Extract the [X, Y] coordinate from the center of the cell holding the provided text.  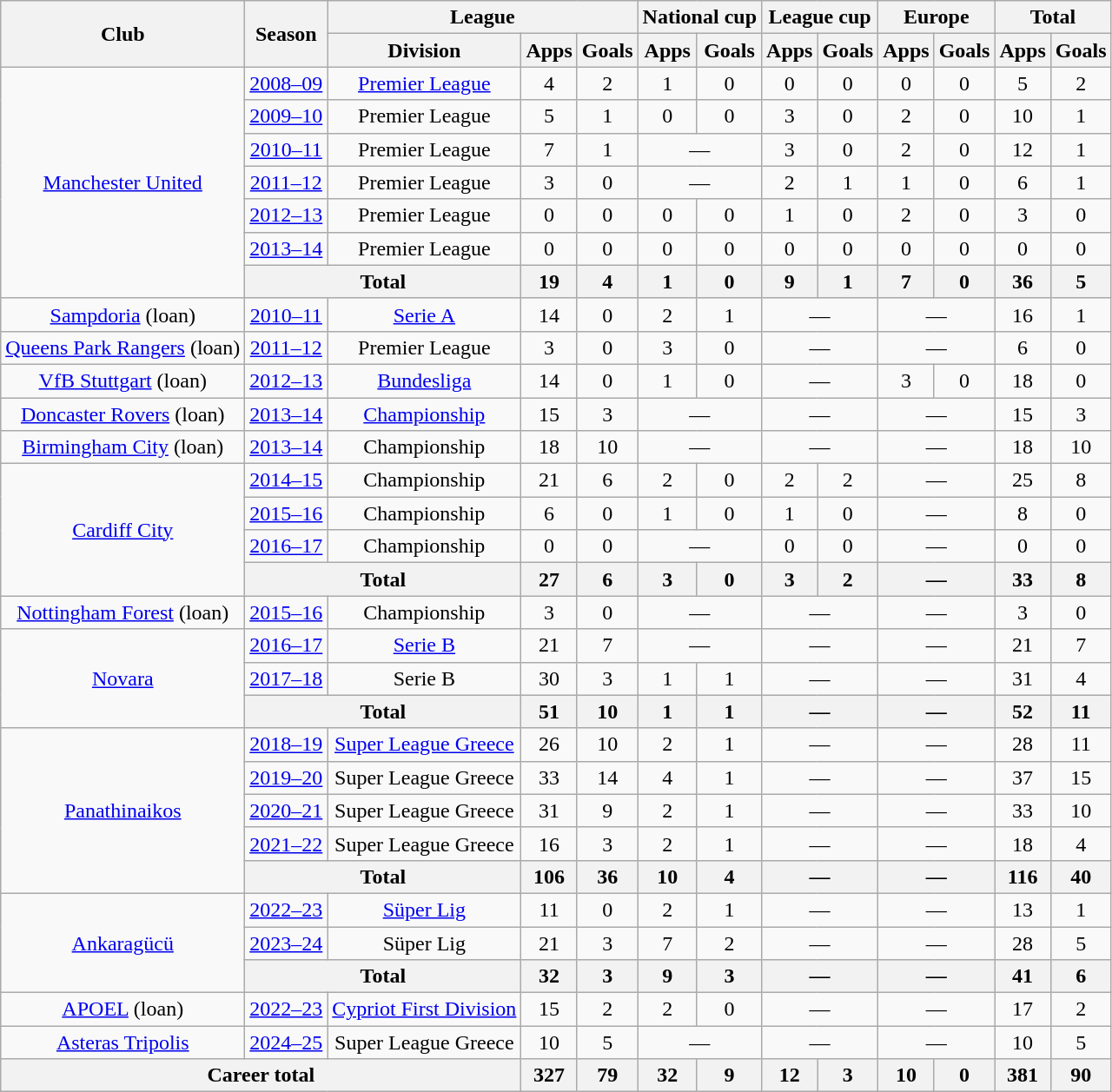
Bundesliga [424, 381]
2009–10 [287, 116]
2019–20 [287, 778]
25 [1023, 480]
League [483, 17]
Sampdoria (loan) [123, 314]
Queens Park Rangers (loan) [123, 347]
Novara [123, 678]
League cup [820, 17]
52 [1023, 711]
Ankaragücü [123, 943]
Cardiff City [123, 530]
37 [1023, 778]
National cup [699, 17]
Cypriot First Division [424, 1009]
27 [549, 579]
30 [549, 678]
Season [287, 34]
40 [1081, 877]
Division [424, 50]
2017–18 [287, 678]
Doncaster Rovers (loan) [123, 414]
Europe [937, 17]
327 [549, 1075]
Manchester United [123, 182]
17 [1023, 1009]
Panathinaikos [123, 811]
Nottingham Forest (loan) [123, 612]
Club [123, 34]
13 [1023, 910]
106 [549, 877]
Serie A [424, 314]
51 [549, 711]
VfB Stuttgart (loan) [123, 381]
2021–22 [287, 844]
Birmingham City (loan) [123, 447]
19 [549, 281]
90 [1081, 1075]
116 [1023, 877]
2014–15 [287, 480]
APOEL (loan) [123, 1009]
2020–21 [287, 811]
Career total [261, 1075]
2018–19 [287, 745]
381 [1023, 1075]
2008–09 [287, 83]
79 [607, 1075]
2023–24 [287, 943]
26 [549, 745]
Asteras Tripolis [123, 1042]
2024–25 [287, 1042]
41 [1023, 976]
